Pinpoint the cell where the given text exists, returning its [x, y] midpoint coordinate. 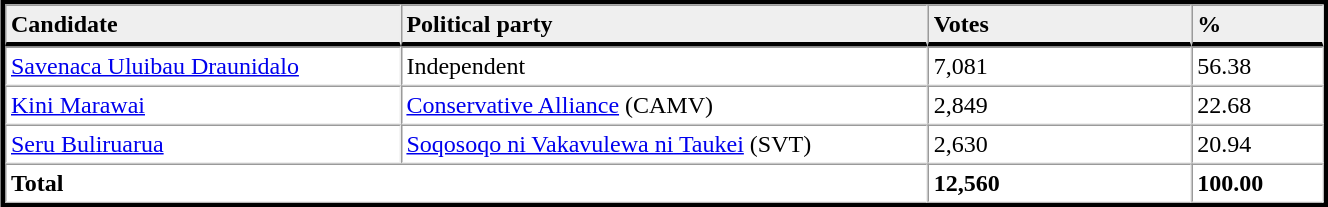
20.94 [1257, 144]
Total [466, 184]
Kini Marawai [202, 106]
12,560 [1060, 184]
Conservative Alliance (CAMV) [664, 106]
100.00 [1257, 184]
Soqosoqo ni Vakavulewa ni Taukei (SVT) [664, 144]
Political party [664, 25]
Votes [1060, 25]
2,630 [1060, 144]
Independent [664, 66]
% [1257, 25]
2,849 [1060, 106]
Savenaca Uluibau Draunidalo [202, 66]
7,081 [1060, 66]
22.68 [1257, 106]
56.38 [1257, 66]
Seru Buliruarua [202, 144]
Candidate [202, 25]
